From the cell containing the given text, extract its center point as (x, y) coordinate. 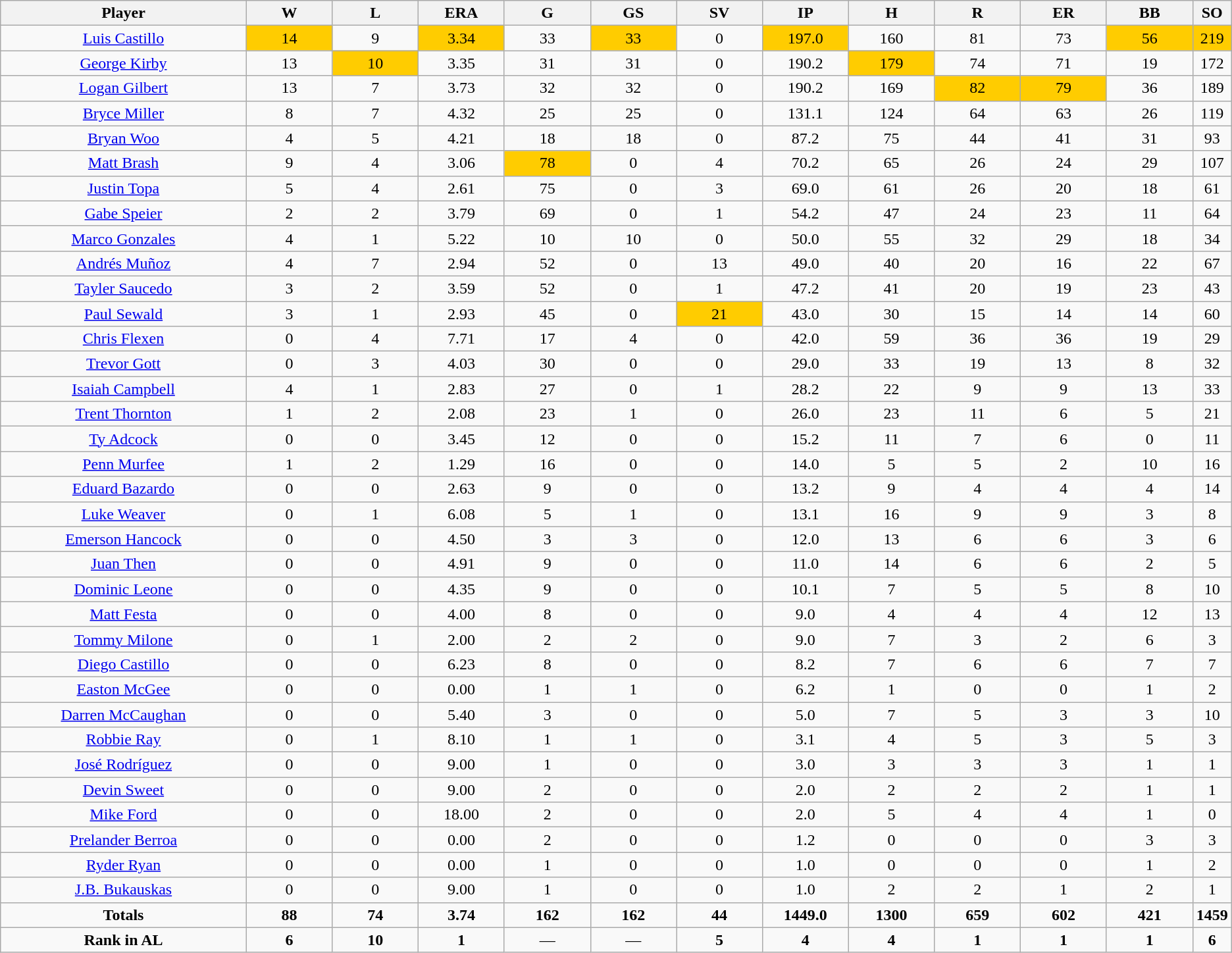
5.22 (462, 238)
Trent Thornton (124, 414)
1.2 (806, 840)
88 (290, 915)
27 (548, 389)
3.0 (806, 765)
2.61 (462, 188)
Juan Then (124, 564)
Bryce Miller (124, 113)
34 (1212, 238)
172 (1212, 63)
160 (891, 38)
Penn Murfee (124, 464)
Mike Ford (124, 815)
ER (1064, 13)
56 (1149, 38)
189 (1212, 88)
Luis Castillo (124, 38)
Isaiah Campbell (124, 389)
3.45 (462, 439)
SV (720, 13)
Totals (124, 915)
2.93 (462, 314)
Eduard Bazardo (124, 489)
107 (1212, 163)
3.34 (462, 38)
87.2 (806, 138)
L (375, 13)
6.08 (462, 514)
Chris Flexen (124, 339)
2.08 (462, 414)
67 (1212, 263)
3.74 (462, 915)
Emerson Hancock (124, 539)
Luke Weaver (124, 514)
Robbie Ray (124, 740)
1300 (891, 915)
4.35 (462, 589)
78 (548, 163)
69 (548, 213)
4.03 (462, 364)
5.0 (806, 714)
11.0 (806, 564)
4.21 (462, 138)
1.29 (462, 464)
Logan Gilbert (124, 88)
3.73 (462, 88)
J.B. Bukauskas (124, 890)
6.2 (806, 689)
4.32 (462, 113)
Andrés Muñoz (124, 263)
H (891, 13)
65 (891, 163)
Tommy Milone (124, 639)
28.2 (806, 389)
17 (548, 339)
47.2 (806, 288)
GS (633, 13)
8.2 (806, 664)
8.10 (462, 740)
42.0 (806, 339)
169 (891, 88)
40 (891, 263)
BB (1149, 13)
Player (124, 13)
Prelander Berroa (124, 840)
ERA (462, 13)
6.23 (462, 664)
R (978, 13)
15.2 (806, 439)
Dominic Leone (124, 589)
4.00 (462, 614)
Tayler Saucedo (124, 288)
49.0 (806, 263)
179 (891, 63)
29.0 (806, 364)
55 (891, 238)
5.40 (462, 714)
Gabe Speier (124, 213)
3.06 (462, 163)
Marco Gonzales (124, 238)
15 (978, 314)
3.59 (462, 288)
10.1 (806, 589)
124 (891, 113)
4.50 (462, 539)
IP (806, 13)
Matt Brash (124, 163)
Diego Castillo (124, 664)
54.2 (806, 213)
Matt Festa (124, 614)
George Kirby (124, 63)
131.1 (806, 113)
13.1 (806, 514)
2.83 (462, 389)
602 (1064, 915)
197.0 (806, 38)
14.0 (806, 464)
82 (978, 88)
60 (1212, 314)
2.94 (462, 263)
69.0 (806, 188)
3.1 (806, 740)
Ryder Ryan (124, 865)
W (290, 13)
2.63 (462, 489)
Paul Sewald (124, 314)
1449.0 (806, 915)
2.00 (462, 639)
Darren McCaughan (124, 714)
81 (978, 38)
73 (1064, 38)
47 (891, 213)
70.2 (806, 163)
26.0 (806, 414)
José Rodríguez (124, 765)
Rank in AL (124, 940)
63 (1064, 113)
71 (1064, 63)
12.0 (806, 539)
3.35 (462, 63)
79 (1064, 88)
13.2 (806, 489)
Devin Sweet (124, 790)
50.0 (806, 238)
1459 (1212, 915)
18.00 (462, 815)
659 (978, 915)
3.79 (462, 213)
59 (891, 339)
43.0 (806, 314)
G (548, 13)
421 (1149, 915)
7.71 (462, 339)
45 (548, 314)
43 (1212, 288)
Bryan Woo (124, 138)
4.91 (462, 564)
Ty Adcock (124, 439)
119 (1212, 113)
93 (1212, 138)
SO (1212, 13)
219 (1212, 38)
Justin Topa (124, 188)
Trevor Gott (124, 364)
Easton McGee (124, 689)
